Detect which cell encompasses the target text, then output its [X, Y] center coordinate. 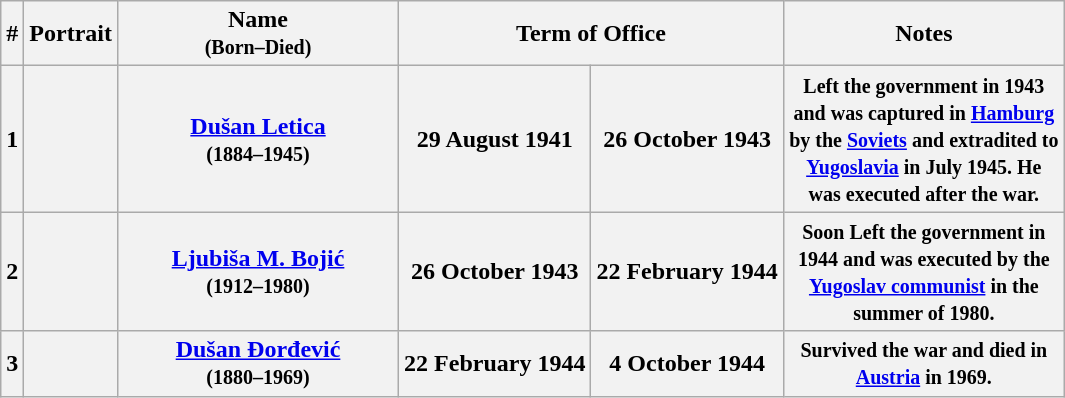
1 [12, 139]
Term of Office [592, 34]
Survived the war and died in Austria in 1969. [924, 364]
Left the government in 1943 and was captured in Hamburg by the Soviets and extradited to Yugoslavia in July 1945. He was executed after the war. [924, 139]
Name(Born–Died) [258, 34]
Dušan Letica(1884–1945) [258, 139]
Dušan Đorđević(1880–1969) [258, 364]
# [12, 34]
Portrait [71, 34]
29 August 1941 [495, 139]
Ljubiša M. Bojić (1912–1980) [258, 272]
4 October 1944 [687, 364]
2 [12, 272]
3 [12, 364]
Soon Left the government in 1944 and was executed by the Yugoslav communist in the summer of 1980. [924, 272]
Notes [924, 34]
